Pinpoint the cell where the given text exists, returning its [x, y] midpoint coordinate. 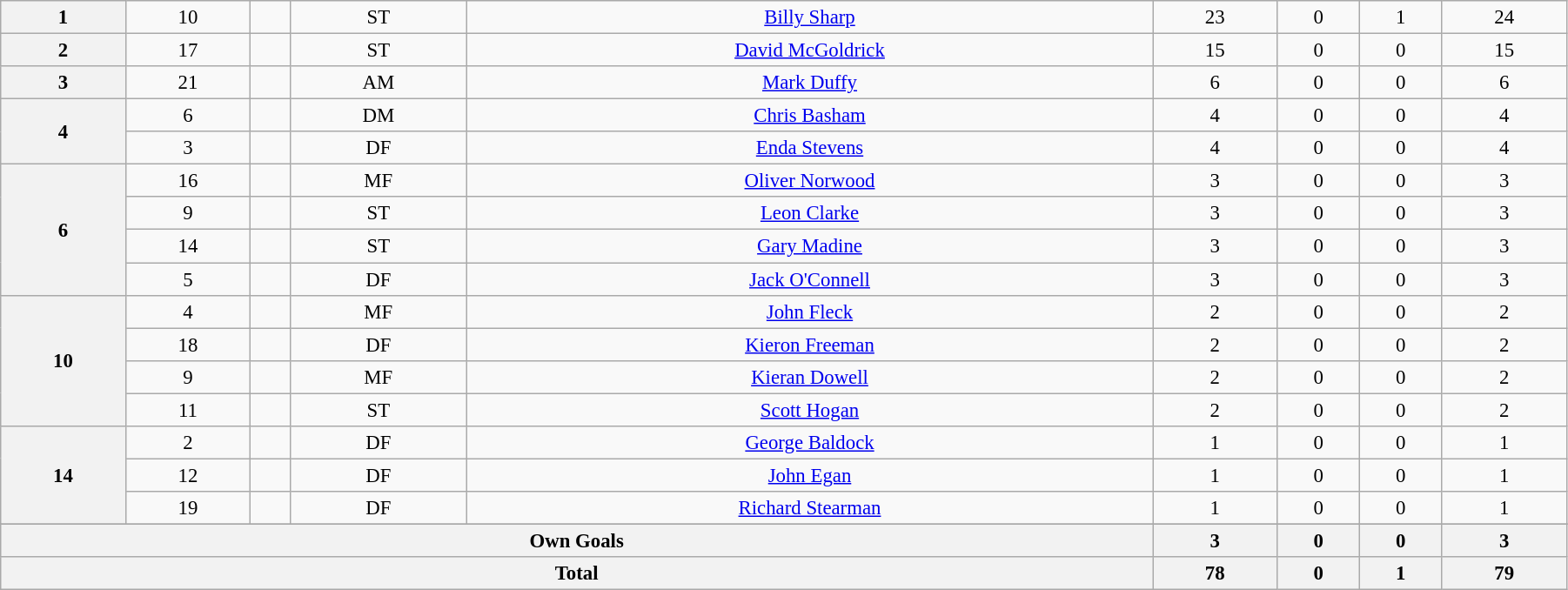
Mark Duffy [810, 83]
Scott Hogan [810, 410]
DM [378, 116]
John Fleck [810, 312]
18 [188, 345]
24 [1504, 17]
John Egan [810, 475]
21 [188, 83]
Oliver Norwood [810, 181]
5 [188, 279]
David McGoldrick [810, 50]
Gary Madine [810, 246]
11 [188, 410]
Kieron Freeman [810, 345]
AM [378, 83]
Richard Stearman [810, 508]
Enda Stevens [810, 148]
17 [188, 50]
George Baldock [810, 443]
78 [1215, 573]
12 [188, 475]
Jack O'Connell [810, 279]
Total [577, 573]
Leon Clarke [810, 213]
23 [1215, 17]
Chris Basham [810, 116]
Own Goals [577, 540]
16 [188, 181]
Billy Sharp [810, 17]
79 [1504, 573]
19 [188, 508]
Kieran Dowell [810, 377]
